Return the (x, y) coordinate for the center point of the cell that contains the specified text.  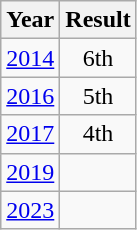
2017 (30, 134)
2019 (30, 172)
Result (98, 20)
2023 (30, 210)
2014 (30, 58)
6th (98, 58)
5th (98, 96)
Year (30, 20)
4th (98, 134)
2016 (30, 96)
